Locate the cell with the specified text and output its [x, y] center coordinate. 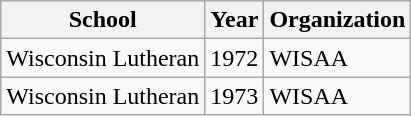
1972 [234, 58]
1973 [234, 96]
School [103, 20]
Year [234, 20]
Organization [338, 20]
